Determine the [x, y] coordinate at the center of the cell enclosing the given text.  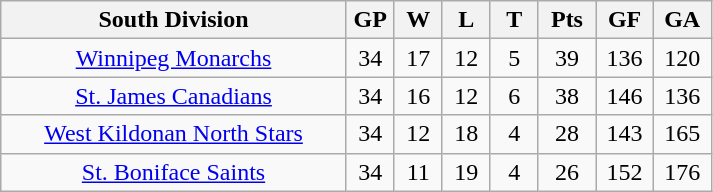
11 [418, 172]
Winnipeg Monarchs [174, 58]
West Kildonan North Stars [174, 134]
Pts [567, 20]
T [514, 20]
L [466, 20]
St. James Canadians [174, 96]
143 [625, 134]
GP [370, 20]
176 [682, 172]
39 [567, 58]
152 [625, 172]
GA [682, 20]
St. Boniface Saints [174, 172]
5 [514, 58]
26 [567, 172]
19 [466, 172]
18 [466, 134]
16 [418, 96]
165 [682, 134]
146 [625, 96]
South Division [174, 20]
38 [567, 96]
28 [567, 134]
17 [418, 58]
120 [682, 58]
GF [625, 20]
W [418, 20]
6 [514, 96]
